Return (x, y) of the center of cell containing provided text 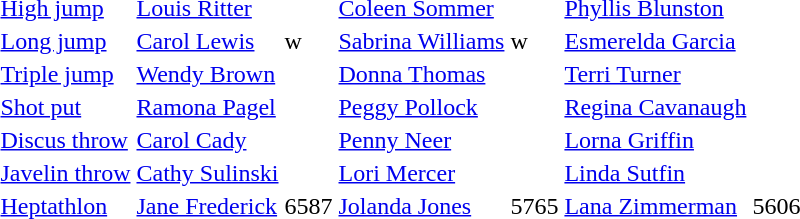
Carol Cady (208, 140)
Peggy Pollock (422, 107)
Esmerelda Garcia (656, 41)
Donna Thomas (422, 74)
Cathy Sulinski (208, 173)
Ramona Pagel (208, 107)
Regina Cavanaugh (656, 107)
Carol Lewis (208, 41)
Wendy Brown (208, 74)
Linda Sutfin (656, 173)
Lori Mercer (422, 173)
Terri Turner (656, 74)
Sabrina Williams (422, 41)
Lorna Griffin (656, 140)
Penny Neer (422, 140)
